Search for the cell housing the specified text and yield its [X, Y] center coordinate. 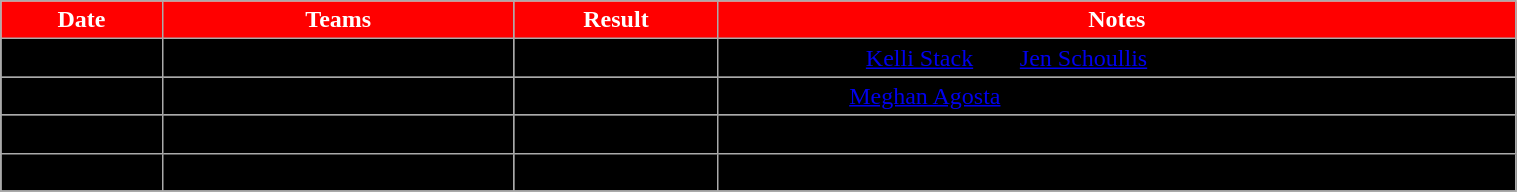
Canada vs. Russia [338, 96]
Canada, 14-1 [616, 96]
Teams [338, 20]
Kelli Stack and Jen Schoullis each scored a hat trick [1117, 58]
USA, 13-0 [616, 58]
Result [616, 20]
Notes [1117, 20]
Meghan Agosta scored a hat trick and added two assists [1117, 96]
Finland, 2-0 [616, 134]
Sweden vs. Switzerland [338, 172]
Date [82, 20]
Finland vs. Slovakia [338, 134]
USA vs. Japan [338, 58]
Sweden, 4-2 [616, 172]
